From the cell containing the given text, extract its center point as (x, y) coordinate. 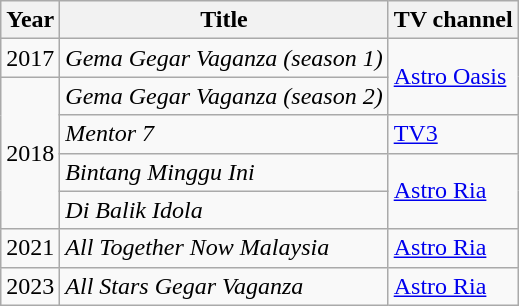
Year (30, 20)
2021 (30, 248)
Gema Gegar Vaganza (season 1) (224, 58)
TV3 (453, 134)
Bintang Minggu Ini (224, 172)
TV channel (453, 20)
2017 (30, 58)
2018 (30, 153)
All Together Now Malaysia (224, 248)
All Stars Gegar Vaganza (224, 286)
Title (224, 20)
2023 (30, 286)
Di Balik Idola (224, 210)
Astro Oasis (453, 77)
Mentor 7 (224, 134)
Gema Gegar Vaganza (season 2) (224, 96)
